Pinpoint the cell where the given text exists, returning its (X, Y) midpoint coordinate. 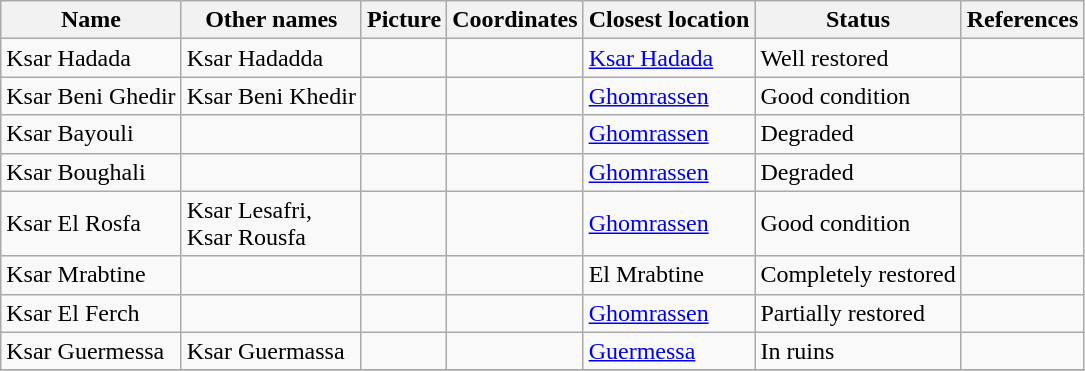
Ksar Bayouli (91, 134)
Ksar Beni Khedir (271, 96)
Completely restored (858, 275)
El Mrabtine (669, 275)
Picture (404, 20)
Ksar El Rosfa (91, 224)
Ksar Guermassa (271, 351)
Ksar Hadadda (271, 58)
Partially restored (858, 313)
Ksar Mrabtine (91, 275)
Guermessa (669, 351)
Name (91, 20)
Status (858, 20)
Ksar Beni Ghedir (91, 96)
Coordinates (515, 20)
In ruins (858, 351)
Ksar Boughali (91, 172)
Other names (271, 20)
Closest location (669, 20)
Ksar El Ferch (91, 313)
Ksar Guermessa (91, 351)
Well restored (858, 58)
Ksar Lesafri,Ksar Rousfa (271, 224)
References (1022, 20)
